Extract the (X, Y) coordinate from the center of the cell holding the provided text.  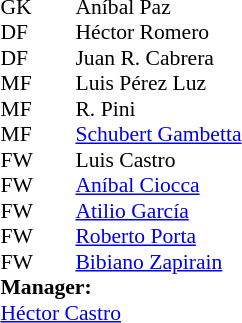
Bibiano Zapirain (158, 262)
Luis Castro (158, 160)
Héctor Romero (158, 33)
Roberto Porta (158, 237)
Juan R. Cabrera (158, 58)
R. Pini (158, 109)
Luis Pérez Luz (158, 83)
Manager: (120, 287)
Atilio García (158, 211)
Aníbal Ciocca (158, 185)
Schubert Gambetta (158, 135)
